Detect which cell encompasses the target text, then output its [x, y] center coordinate. 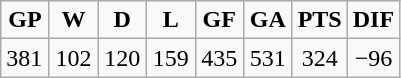
102 [74, 58]
531 [268, 58]
DIF [373, 20]
435 [220, 58]
GA [268, 20]
381 [26, 58]
−96 [373, 58]
D [122, 20]
GF [220, 20]
GP [26, 20]
159 [170, 58]
L [170, 20]
W [74, 20]
324 [320, 58]
PTS [320, 20]
120 [122, 58]
